Return the [x, y] coordinate for the center point of the cell that contains the specified text.  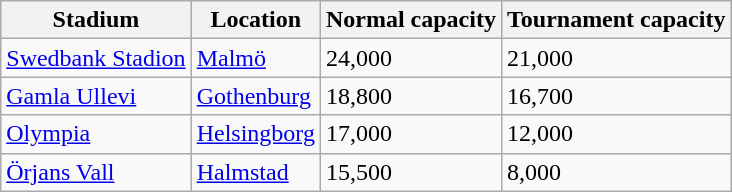
Örjans Vall [96, 172]
Location [256, 20]
Stadium [96, 20]
17,000 [410, 134]
Tournament capacity [616, 20]
Swedbank Stadion [96, 58]
21,000 [616, 58]
Halmstad [256, 172]
18,800 [410, 96]
Helsingborg [256, 134]
12,000 [616, 134]
15,500 [410, 172]
Normal capacity [410, 20]
Malmö [256, 58]
Olympia [96, 134]
24,000 [410, 58]
16,700 [616, 96]
Gamla Ullevi [96, 96]
Gothenburg [256, 96]
8,000 [616, 172]
